Search for the cell housing the specified text and yield its (x, y) center coordinate. 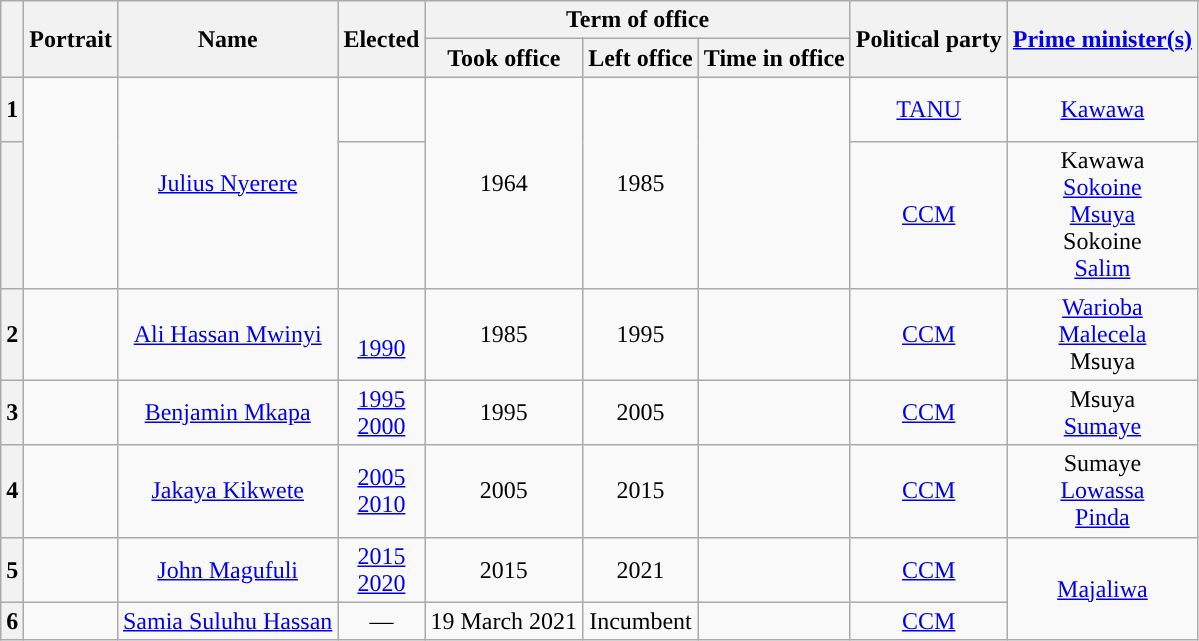
Ali Hassan Mwinyi (227, 334)
TANU (928, 110)
Incumbent (641, 621)
Left office (641, 58)
Term of office (638, 20)
Julius Nyerere (227, 182)
— (382, 621)
1964 (504, 182)
MsuyaSumaye (1102, 412)
6 (12, 621)
19952000 (382, 412)
Political party (928, 39)
20052010 (382, 491)
20152020 (382, 570)
Majaliwa (1102, 588)
5 (12, 570)
Benjamin Mkapa (227, 412)
Name (227, 39)
2 (12, 334)
Prime minister(s) (1102, 39)
19 March 2021 (504, 621)
Kawawa (1102, 110)
KawawaSokoineMsuyaSokoineSalim (1102, 215)
Samia Suluhu Hassan (227, 621)
1990 (382, 334)
WariobaMalecelaMsuya (1102, 334)
Portrait (71, 39)
Time in office (774, 58)
SumayeLowassaPinda (1102, 491)
John Magufuli (227, 570)
Jakaya Kikwete (227, 491)
1 (12, 110)
4 (12, 491)
3 (12, 412)
Elected (382, 39)
2021 (641, 570)
Took office (504, 58)
